Return (X, Y) of the center of cell containing provided text 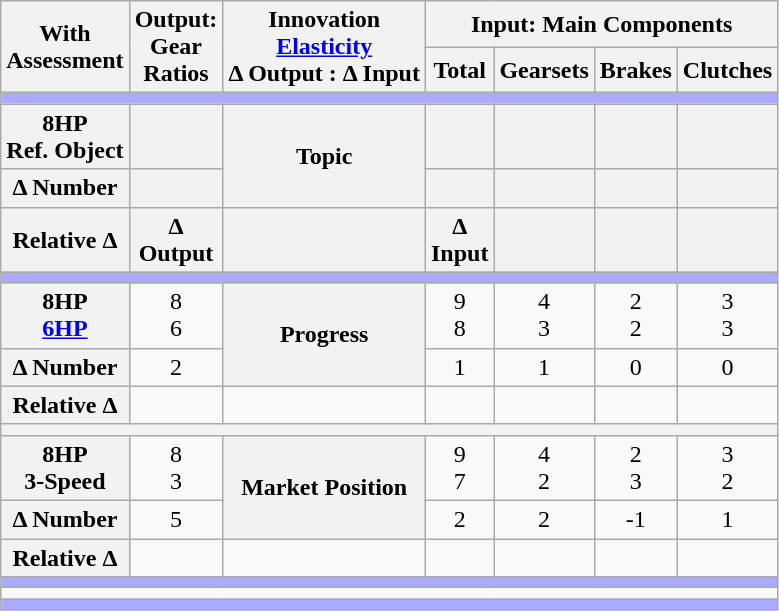
33 (727, 316)
22 (636, 316)
Brakes (636, 70)
Δ Output (176, 240)
InnovationElasticityΔ Output : Δ Input (324, 47)
5 (176, 519)
42 (544, 468)
Input: Main Components (601, 24)
83 (176, 468)
Δ Input (459, 240)
WithAssessment (65, 47)
Topic (324, 156)
Market Position (324, 486)
Total (459, 70)
98 (459, 316)
Gearsets (544, 70)
32 (727, 468)
Progress (324, 334)
8HPRef. Object (65, 136)
8HP3-Speed (65, 468)
-1 (636, 519)
97 (459, 468)
Clutches (727, 70)
86 (176, 316)
43 (544, 316)
Output:GearRatios (176, 47)
23 (636, 468)
8HP6HP (65, 316)
